Return (X, Y) of the center of cell containing provided text 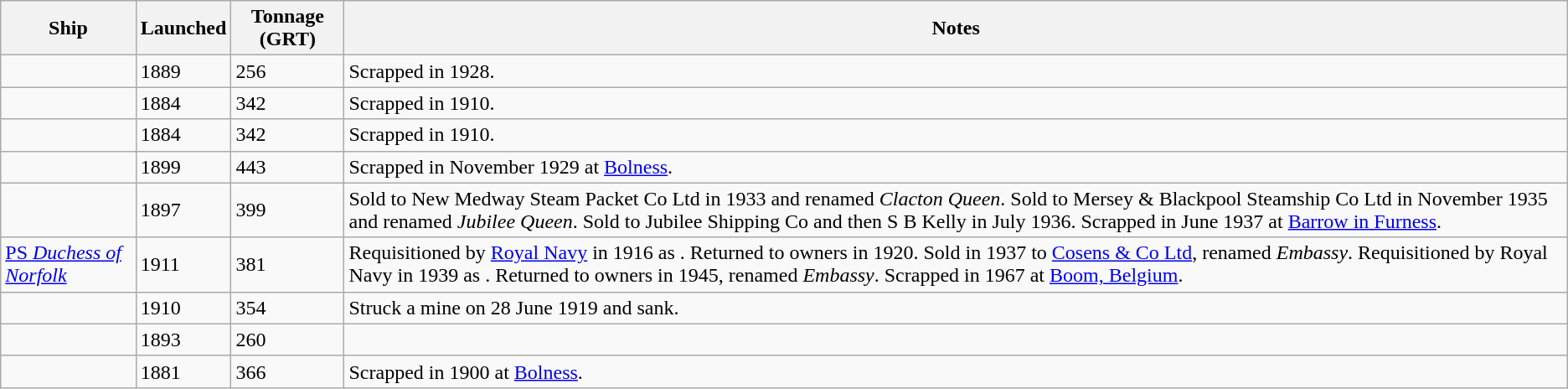
260 (288, 340)
Scrapped in 1928. (956, 71)
PS Duchess of Norfolk (69, 265)
1893 (183, 340)
366 (288, 371)
Ship (69, 29)
1911 (183, 265)
Notes (956, 29)
1897 (183, 210)
Tonnage (GRT) (288, 29)
443 (288, 167)
399 (288, 210)
1889 (183, 71)
256 (288, 71)
Scrapped in November 1929 at Bolness. (956, 167)
Launched (183, 29)
Scrapped in 1900 at Bolness. (956, 371)
354 (288, 308)
1899 (183, 167)
Struck a mine on 28 June 1919 and sank. (956, 308)
381 (288, 265)
1910 (183, 308)
1881 (183, 371)
